Scan for the cell matching the given text and deliver its [x, y] coordinate at center. 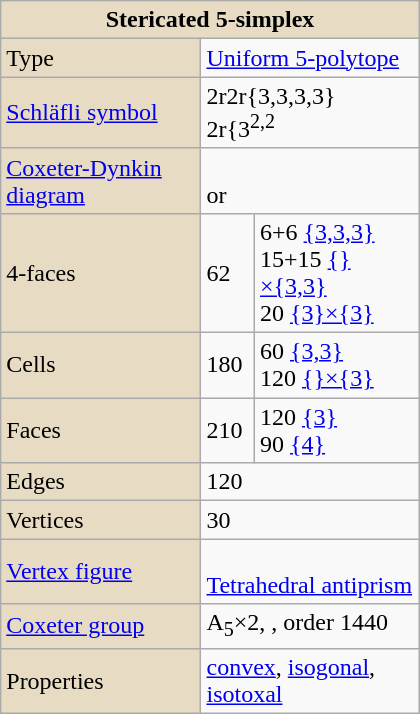
Coxeter group [101, 626]
Properties [101, 680]
or [310, 180]
convex, isogonal, isotoxal [310, 680]
Tetrahedral antiprism [310, 572]
6+6 {3,3,3}15+15 {}×{3,3}20 {3}×{3} [338, 272]
120 {3}90 {4} [338, 430]
60 {3,3}120 {}×{3} [338, 366]
Vertex figure [101, 572]
4-faces [101, 272]
Uniform 5-polytope [310, 58]
Vertices [101, 520]
Faces [101, 430]
Stericated 5-simplex [210, 20]
120 [310, 482]
210 [228, 430]
Coxeter-Dynkin diagram [101, 180]
62 [228, 272]
30 [310, 520]
180 [228, 366]
Cells [101, 366]
A5×2, , order 1440 [310, 626]
Edges [101, 482]
2r2r{3,3,3,3}2r{32,2 [310, 113]
Type [101, 58]
Schläfli symbol [101, 113]
